Scan for the cell matching the given text and deliver its (x, y) coordinate at center. 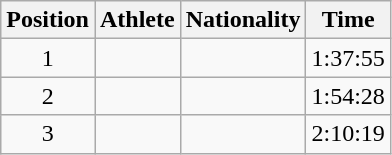
1 (48, 58)
1:37:55 (348, 58)
2 (48, 96)
Position (48, 20)
2:10:19 (348, 134)
1:54:28 (348, 96)
3 (48, 134)
Nationality (243, 20)
Time (348, 20)
Athlete (137, 20)
